Scan for the cell matching the given text and deliver its (x, y) coordinate at center. 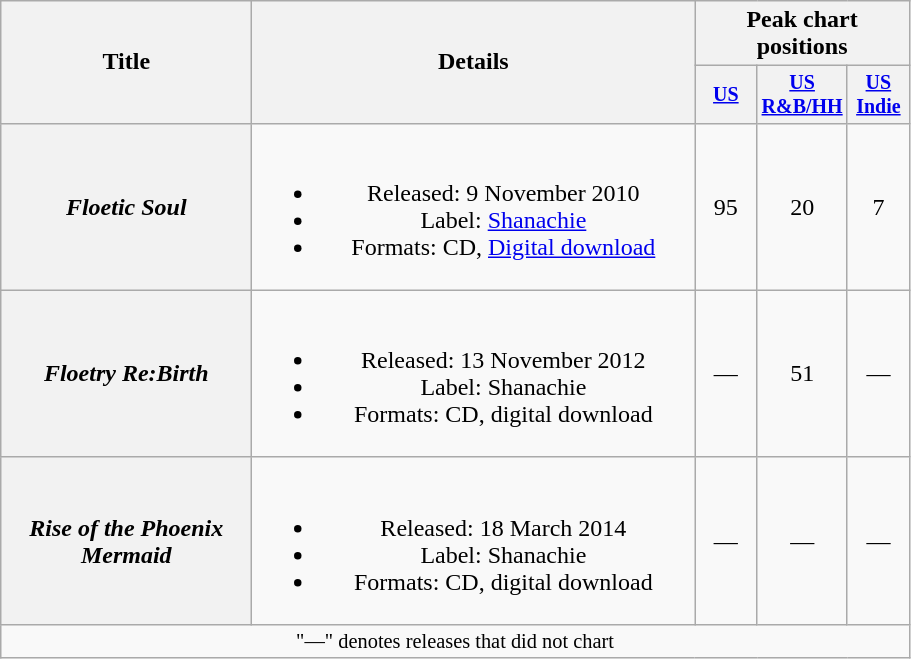
Title (126, 62)
Released: 9 November 2010Label: ShanachieFormats: CD, Digital download (474, 206)
US Indie (878, 94)
20 (802, 206)
Details (474, 62)
7 (878, 206)
Rise of the Phoenix Mermaid (126, 540)
Peak chart positions (802, 34)
US (726, 94)
Floetry Re:Birth (126, 374)
51 (802, 374)
95 (726, 206)
Released: 13 November 2012Label: ShanachieFormats: CD, digital download (474, 374)
US R&B/HH (802, 94)
Floetic Soul (126, 206)
"—" denotes releases that did not chart (456, 641)
Released: 18 March 2014Label: ShanachieFormats: CD, digital download (474, 540)
